Capture the cell that displays the provided text and extract its [x, y] central coordinate. 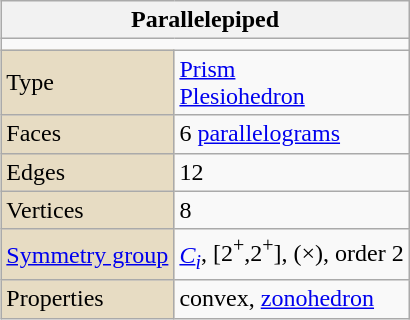
6 parallelograms [292, 134]
convex, zonohedron [292, 299]
Faces [88, 134]
12 [292, 172]
Ci, [2+,2+], (×), order 2 [292, 254]
Vertices [88, 210]
8 [292, 210]
Symmetry group [88, 254]
Edges [88, 172]
Properties [88, 299]
PrismPlesiohedron [292, 82]
Parallelepiped [205, 20]
Type [88, 82]
